Determine the [X, Y] coordinate at the center of the cell enclosing the given text.  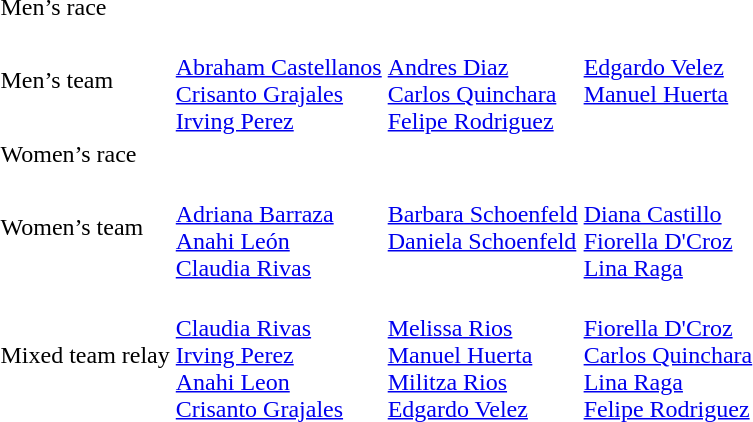
Adriana BarrazaAnahi LeónClaudia Rivas [278, 228]
Barbara SchoenfeldDaniela Schoenfeld [482, 228]
Abraham CastellanosCrisanto GrajalesIrving Perez [278, 80]
Andres DiazCarlos QuincharaFelipe Rodriguez [482, 80]
